Determine the [X, Y] coordinate at the center of the cell enclosing the given text.  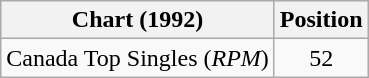
52 [321, 58]
Canada Top Singles (RPM) [138, 58]
Position [321, 20]
Chart (1992) [138, 20]
